Detect which cell encompasses the target text, then output its (X, Y) center coordinate. 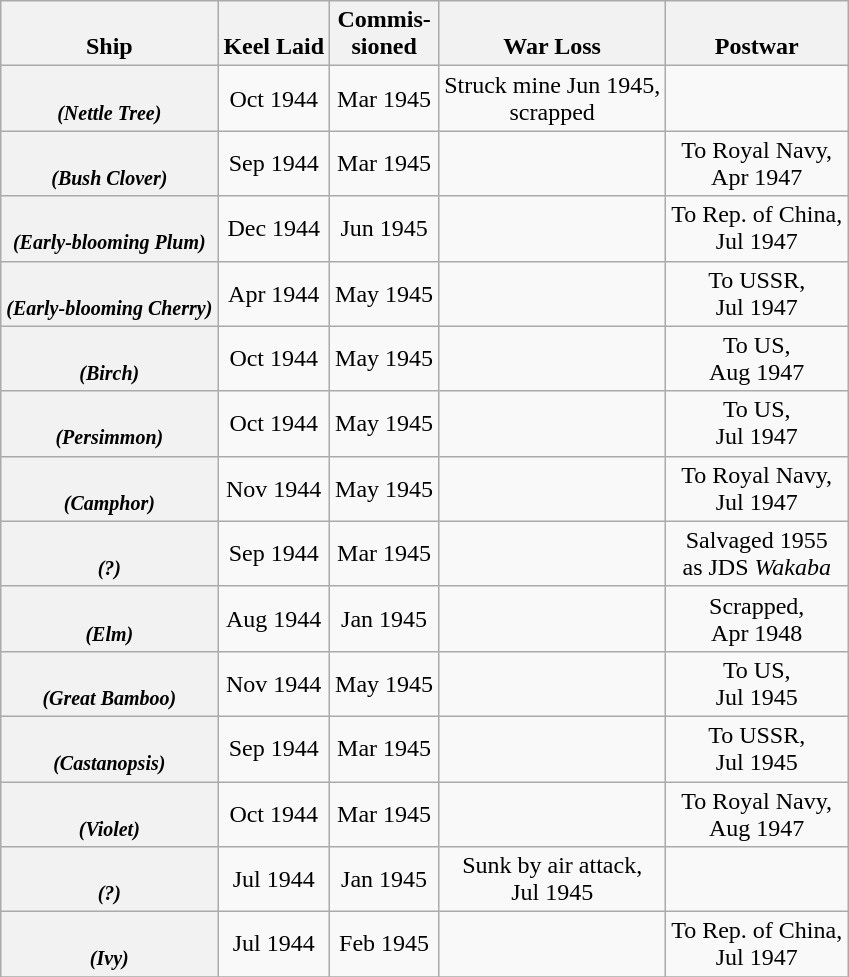
Dec 1944 (274, 228)
To USSR,Jul 1947 (757, 294)
Postwar (757, 34)
(Early-blooming Cherry) (110, 294)
(Great Bamboo) (110, 684)
(Castanopsis) (110, 748)
To Royal Navy,Apr 1947 (757, 164)
Ship (110, 34)
Salvaged 1955as JDS Wakaba (757, 554)
Feb 1945 (384, 944)
To US,Jul 1947 (757, 424)
Aug 1944 (274, 618)
(Ivy) (110, 944)
Sunk by air attack,Jul 1945 (552, 880)
To Royal Navy,Aug 1947 (757, 814)
Commis-sioned (384, 34)
(Persimmon) (110, 424)
(Elm) (110, 618)
(Bush Clover) (110, 164)
(Birch) (110, 358)
Jun 1945 (384, 228)
(Nettle Tree) (110, 98)
(Camphor) (110, 488)
To US,Jul 1945 (757, 684)
Struck mine Jun 1945,scrapped (552, 98)
To US,Aug 1947 (757, 358)
Scrapped,Apr 1948 (757, 618)
Apr 1944 (274, 294)
To USSR,Jul 1945 (757, 748)
Keel Laid (274, 34)
(Early-blooming Plum) (110, 228)
To Royal Navy,Jul 1947 (757, 488)
(Violet) (110, 814)
War Loss (552, 34)
